Output the (x, y) coordinate of the center of the cell containing the given text.  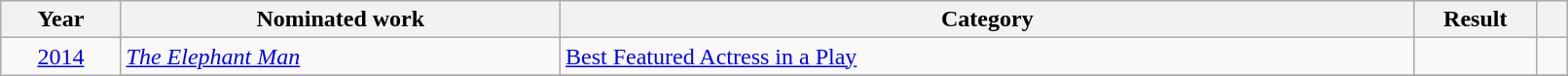
Category (988, 19)
Year (60, 19)
Best Featured Actress in a Play (988, 57)
Nominated work (341, 19)
The Elephant Man (341, 57)
2014 (60, 57)
Result (1476, 19)
